Identify which cell holds the provided text, then report its [X, Y] central coordinate. 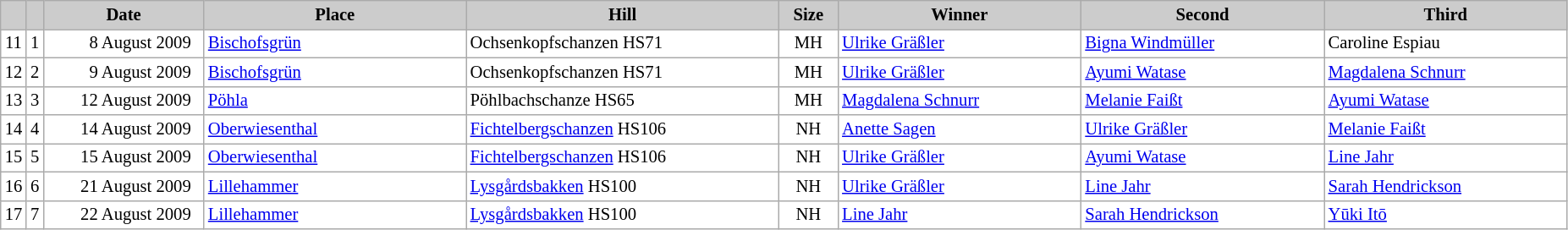
Place [335, 14]
14 [14, 129]
15 August 2009 [124, 157]
Winner [960, 14]
17 [14, 215]
2 [35, 72]
12 [14, 72]
13 [14, 101]
1 [35, 43]
Bigna Windmüller [1202, 43]
5 [35, 157]
Hill [623, 14]
21 August 2009 [124, 186]
9 August 2009 [124, 72]
15 [14, 157]
8 August 2009 [124, 43]
14 August 2009 [124, 129]
Anette Sagen [960, 129]
16 [14, 186]
Pöhla [335, 101]
7 [35, 215]
Caroline Espiau [1445, 43]
Third [1445, 14]
Pöhlbachschanze HS65 [623, 101]
12 August 2009 [124, 101]
6 [35, 186]
Second [1202, 14]
22 August 2009 [124, 215]
Size [808, 14]
11 [14, 43]
3 [35, 101]
Date [124, 14]
4 [35, 129]
Yūki Itō [1445, 215]
